Pinpoint the cell where the given text exists, returning its [X, Y] midpoint coordinate. 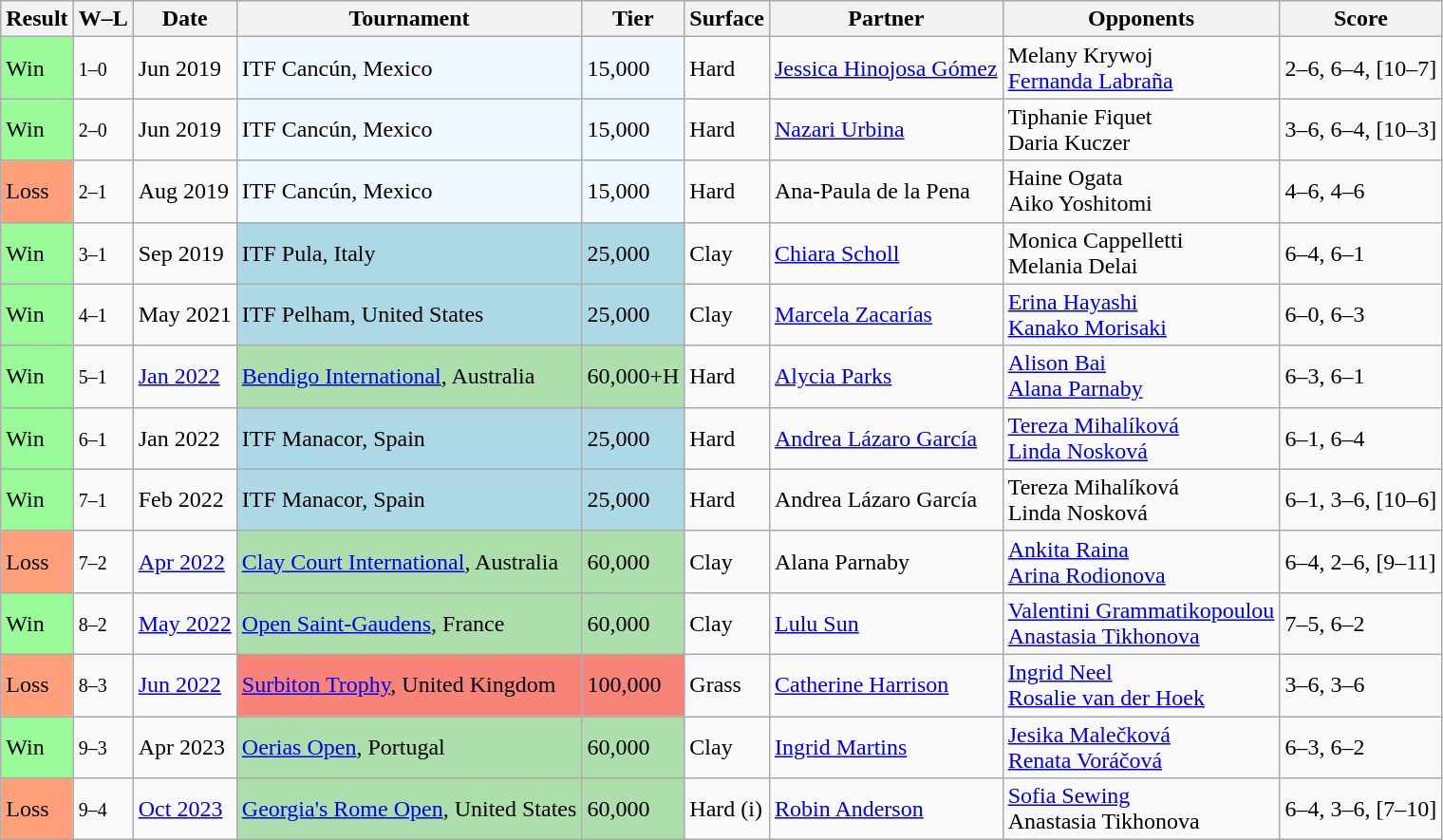
Catherine Harrison [886, 685]
Erina Hayashi Kanako Morisaki [1141, 315]
ITF Pula, Italy [409, 252]
Ingrid Neel Rosalie van der Hoek [1141, 685]
8–3 [103, 685]
7–2 [103, 562]
Sofia Sewing Anastasia Tikhonova [1141, 809]
6–1, 3–6, [10–6] [1361, 499]
6–4, 3–6, [7–10] [1361, 809]
6–3, 6–2 [1361, 746]
Aug 2019 [184, 192]
Melany Krywoj Fernanda Labraña [1141, 68]
2–6, 6–4, [10–7] [1361, 68]
Georgia's Rome Open, United States [409, 809]
9–4 [103, 809]
Robin Anderson [886, 809]
Ingrid Martins [886, 746]
Open Saint-Gaudens, France [409, 623]
6–4, 2–6, [9–11] [1361, 562]
6–3, 6–1 [1361, 376]
Tier [633, 19]
100,000 [633, 685]
Apr 2022 [184, 562]
4–6, 4–6 [1361, 192]
Oct 2023 [184, 809]
Jessica Hinojosa Gómez [886, 68]
Jun 2022 [184, 685]
Date [184, 19]
Surface [727, 19]
Hard (i) [727, 809]
5–1 [103, 376]
3–6, 3–6 [1361, 685]
Monica Cappelletti Melania Delai [1141, 252]
Surbiton Trophy, United Kingdom [409, 685]
Jesika Malečková Renata Voráčová [1141, 746]
8–2 [103, 623]
Result [37, 19]
May 2022 [184, 623]
Partner [886, 19]
7–1 [103, 499]
9–3 [103, 746]
Sep 2019 [184, 252]
Nazari Urbina [886, 129]
6–0, 6–3 [1361, 315]
Clay Court International, Australia [409, 562]
6–1, 6–4 [1361, 439]
Apr 2023 [184, 746]
Chiara Scholl [886, 252]
W–L [103, 19]
May 2021 [184, 315]
Ana-Paula de la Pena [886, 192]
Bendigo International, Australia [409, 376]
6–1 [103, 439]
Opponents [1141, 19]
ITF Pelham, United States [409, 315]
2–0 [103, 129]
Tournament [409, 19]
2–1 [103, 192]
Alycia Parks [886, 376]
Oerias Open, Portugal [409, 746]
Alison Bai Alana Parnaby [1141, 376]
Haine Ogata Aiko Yoshitomi [1141, 192]
7–5, 6–2 [1361, 623]
3–6, 6–4, [10–3] [1361, 129]
3–1 [103, 252]
60,000+H [633, 376]
Feb 2022 [184, 499]
Grass [727, 685]
4–1 [103, 315]
6–4, 6–1 [1361, 252]
Marcela Zacarías [886, 315]
1–0 [103, 68]
Tiphanie Fiquet Daria Kuczer [1141, 129]
Score [1361, 19]
Ankita Raina Arina Rodionova [1141, 562]
Lulu Sun [886, 623]
Alana Parnaby [886, 562]
Valentini Grammatikopoulou Anastasia Tikhonova [1141, 623]
